Find where the given text appears and provide that cell's center as [x, y] coordinate. 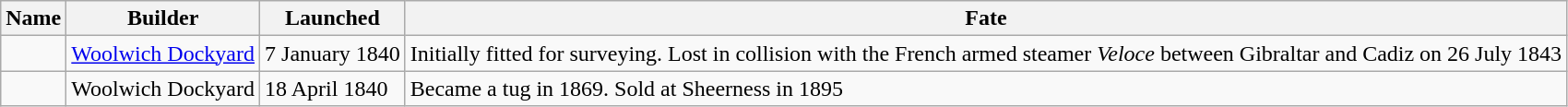
Name [33, 18]
Launched [333, 18]
Initially fitted for surveying. Lost in collision with the French armed steamer Veloce between Gibraltar and Cadiz on 26 July 1843 [985, 53]
Builder [163, 18]
18 April 1840 [333, 89]
7 January 1840 [333, 53]
Became a tug in 1869. Sold at Sheerness in 1895 [985, 89]
Fate [985, 18]
